Find where the given text appears and provide that cell's center as [X, Y] coordinate. 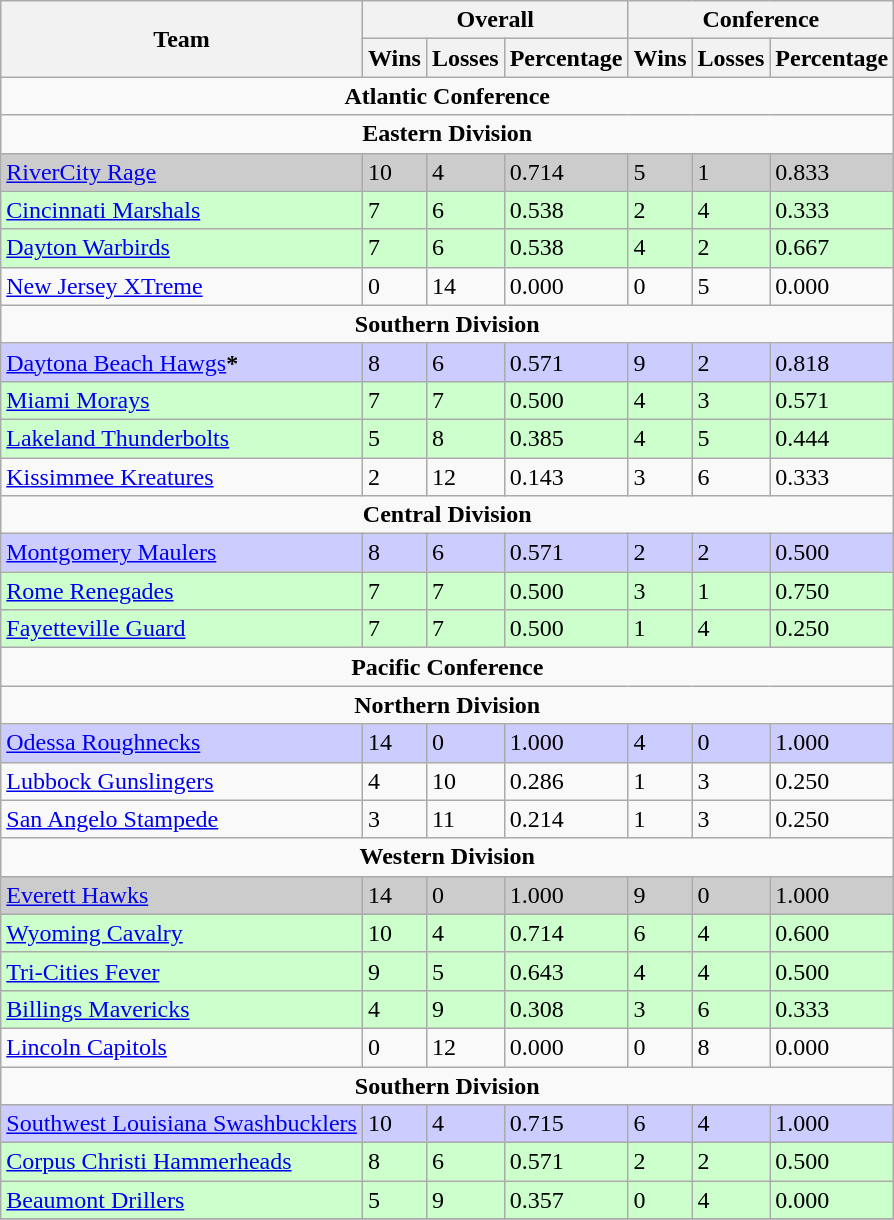
0.750 [832, 591]
0.667 [832, 248]
Eastern Division [448, 134]
0.357 [566, 1200]
Wyoming Cavalry [182, 933]
0.143 [566, 477]
Odessa Roughnecks [182, 743]
Everett Hawks [182, 895]
Corpus Christi Hammerheads [182, 1162]
Billings Mavericks [182, 1009]
Conference [761, 20]
0.286 [566, 781]
Western Division [448, 857]
Miami Morays [182, 400]
Rome Renegades [182, 591]
0.600 [832, 933]
11 [465, 819]
0.643 [566, 971]
Central Division [448, 515]
0.833 [832, 172]
Overall [495, 20]
Montgomery Maulers [182, 553]
Lakeland Thunderbolts [182, 438]
Southwest Louisiana Swashbucklers [182, 1124]
Team [182, 39]
0.715 [566, 1124]
Dayton Warbirds [182, 248]
0.308 [566, 1009]
Daytona Beach Hawgs* [182, 362]
Cincinnati Marshals [182, 210]
0.818 [832, 362]
Pacific Conference [448, 667]
Atlantic Conference [448, 96]
RiverCity Rage [182, 172]
0.444 [832, 438]
Fayetteville Guard [182, 629]
Lincoln Capitols [182, 1047]
Northern Division [448, 705]
0.385 [566, 438]
San Angelo Stampede [182, 819]
Beaumont Drillers [182, 1200]
0.214 [566, 819]
Lubbock Gunslingers [182, 781]
Tri-Cities Fever [182, 971]
New Jersey XTreme [182, 286]
Kissimmee Kreatures [182, 477]
